Provide the (x, y) coordinate of the cell's center where the given text is located.  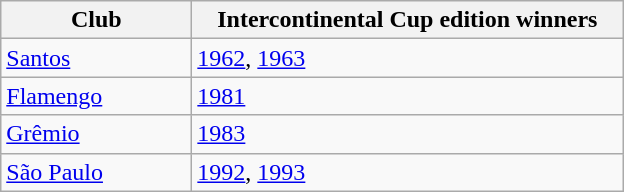
Intercontinental Cup edition winners (408, 20)
Club (96, 20)
1992, 1993 (408, 172)
São Paulo (96, 172)
Santos (96, 58)
Grêmio (96, 134)
1962, 1963 (408, 58)
Flamengo (96, 96)
1983 (408, 134)
1981 (408, 96)
